Locate the cell with the specified text and output its (x, y) center coordinate. 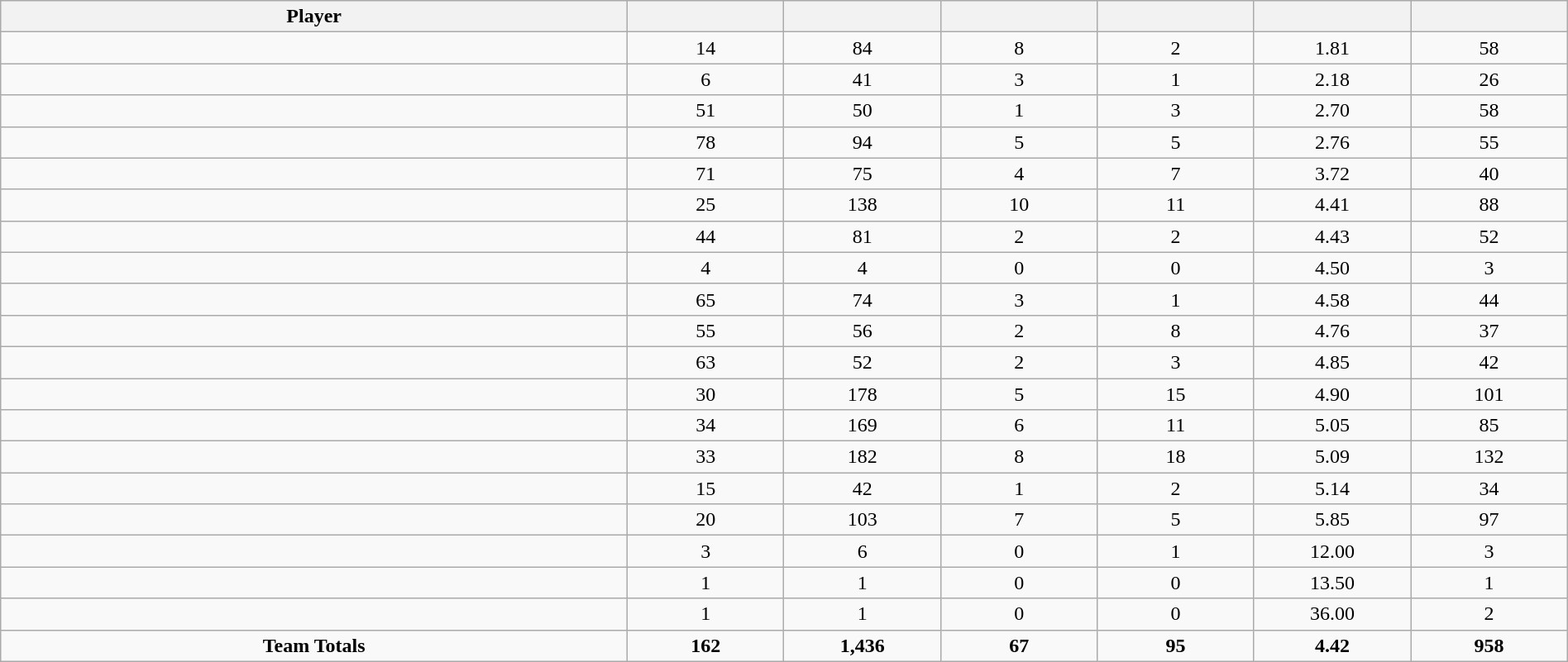
85 (1489, 426)
2.76 (1331, 142)
74 (862, 299)
41 (862, 79)
4.58 (1331, 299)
30 (706, 394)
5.05 (1331, 426)
162 (706, 645)
65 (706, 299)
3.72 (1331, 174)
84 (862, 48)
95 (1176, 645)
132 (1489, 457)
14 (706, 48)
12.00 (1331, 551)
Player (314, 17)
40 (1489, 174)
25 (706, 205)
5.14 (1331, 488)
178 (862, 394)
4.90 (1331, 394)
958 (1489, 645)
26 (1489, 79)
20 (706, 520)
71 (706, 174)
33 (706, 457)
4.50 (1331, 268)
169 (862, 426)
2.70 (1331, 111)
78 (706, 142)
56 (862, 331)
94 (862, 142)
36.00 (1331, 614)
37 (1489, 331)
81 (862, 236)
63 (706, 362)
4.43 (1331, 236)
18 (1176, 457)
75 (862, 174)
4.76 (1331, 331)
Team Totals (314, 645)
138 (862, 205)
4.41 (1331, 205)
50 (862, 111)
5.85 (1331, 520)
182 (862, 457)
101 (1489, 394)
4.42 (1331, 645)
2.18 (1331, 79)
97 (1489, 520)
13.50 (1331, 583)
1,436 (862, 645)
103 (862, 520)
88 (1489, 205)
67 (1019, 645)
1.81 (1331, 48)
51 (706, 111)
4.85 (1331, 362)
10 (1019, 205)
5.09 (1331, 457)
